Pinpoint the cell where the given text exists, returning its (x, y) midpoint coordinate. 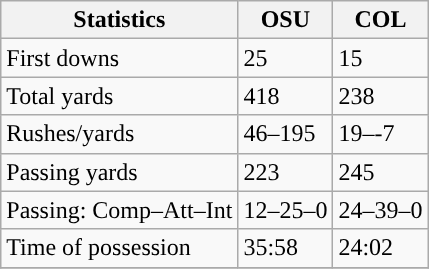
Rushes/yards (120, 134)
First downs (120, 58)
223 (286, 172)
245 (380, 172)
OSU (286, 20)
238 (380, 96)
Statistics (120, 20)
Passing: Comp–Att–Int (120, 210)
Time of possession (120, 248)
25 (286, 58)
24:02 (380, 248)
Passing yards (120, 172)
24–39–0 (380, 210)
12–25–0 (286, 210)
418 (286, 96)
15 (380, 58)
COL (380, 20)
Total yards (120, 96)
35:58 (286, 248)
46–195 (286, 134)
19–-7 (380, 134)
